Extract the (X, Y) coordinate from the center of the cell holding the provided text.  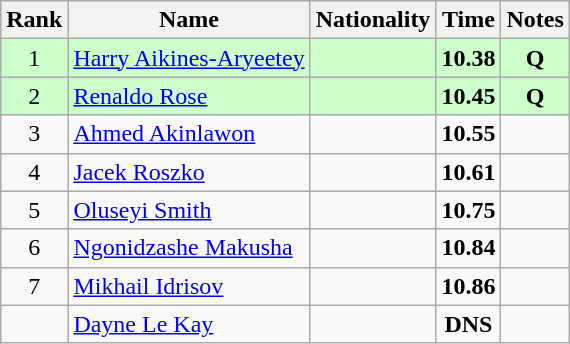
6 (34, 248)
Time (468, 20)
10.38 (468, 58)
10.61 (468, 172)
10.55 (468, 134)
10.45 (468, 96)
Jacek Roszko (189, 172)
1 (34, 58)
Ngonidzashe Makusha (189, 248)
Mikhail Idrisov (189, 286)
Nationality (373, 20)
Harry Aikines-Aryeetey (189, 58)
Ahmed Akinlawon (189, 134)
3 (34, 134)
7 (34, 286)
Rank (34, 20)
Oluseyi Smith (189, 210)
2 (34, 96)
10.84 (468, 248)
DNS (468, 324)
Renaldo Rose (189, 96)
5 (34, 210)
Name (189, 20)
Notes (535, 20)
4 (34, 172)
10.86 (468, 286)
Dayne Le Kay (189, 324)
10.75 (468, 210)
